Identify which cell holds the provided text, then report its [X, Y] central coordinate. 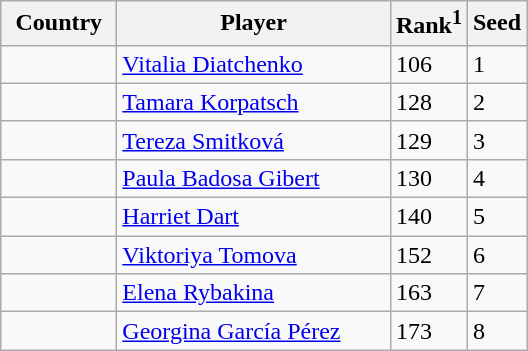
Viktoriya Tomova [254, 255]
128 [428, 102]
Paula Badosa Gibert [254, 178]
7 [496, 293]
173 [428, 331]
Georgina García Pérez [254, 331]
130 [428, 178]
163 [428, 293]
6 [496, 255]
152 [428, 255]
Tereza Smitková [254, 140]
5 [496, 217]
Seed [496, 24]
129 [428, 140]
Rank1 [428, 24]
Player [254, 24]
Elena Rybakina [254, 293]
Harriet Dart [254, 217]
1 [496, 64]
Vitalia Diatchenko [254, 64]
3 [496, 140]
140 [428, 217]
Country [59, 24]
8 [496, 331]
Tamara Korpatsch [254, 102]
106 [428, 64]
2 [496, 102]
4 [496, 178]
